For the text-containing cell, return its midpoint in [x, y] coordinate format. 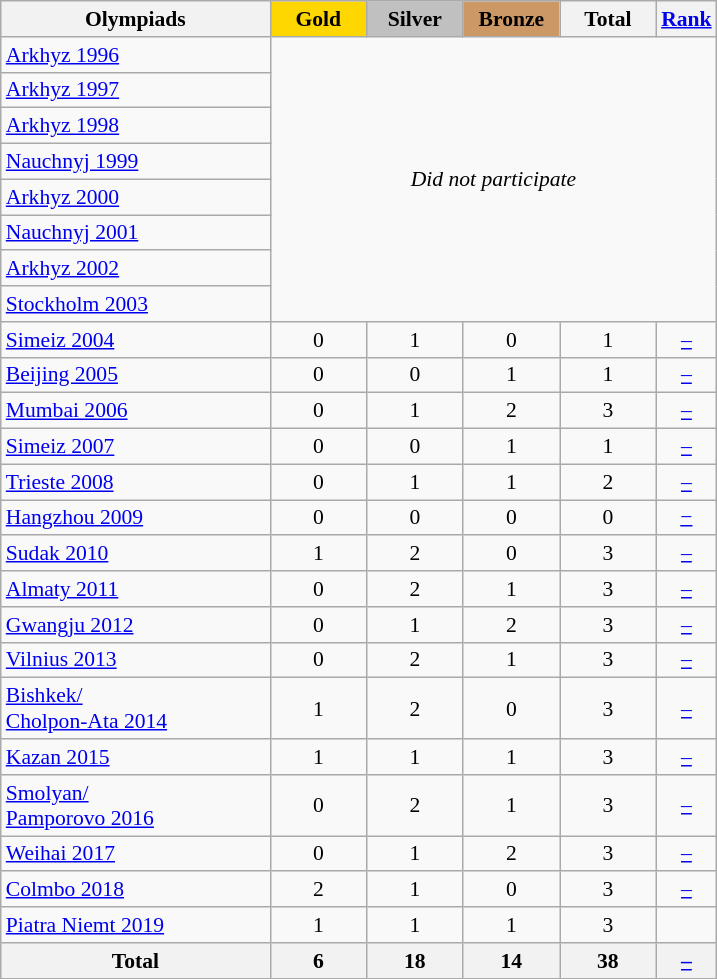
Gold [318, 19]
Nauchnyj 1999 [136, 162]
Bronze [512, 19]
Almaty 2011 [136, 589]
Mumbai 2006 [136, 411]
Arkhyz 1996 [136, 55]
Hangzhou 2009 [136, 518]
Nauchnyj 2001 [136, 233]
Rank [686, 19]
Simeiz 2004 [136, 340]
Arkhyz 2000 [136, 197]
Arkhyz 1997 [136, 90]
Smolyan/Pamporovo 2016 [136, 806]
Colmbo 2018 [136, 890]
Did not participate [494, 180]
Arkhyz 2002 [136, 269]
38 [608, 961]
Gwangju 2012 [136, 625]
Vilnius 2013 [136, 660]
Silver [416, 19]
18 [416, 961]
− [686, 518]
Olympiads [136, 19]
Trieste 2008 [136, 482]
14 [512, 961]
6 [318, 961]
Beijing 2005 [136, 375]
Piatra Niemt 2019 [136, 925]
Arkhyz 1998 [136, 126]
Bishkek/Cholpon-Ata 2014 [136, 708]
Simeiz 2007 [136, 447]
Sudak 2010 [136, 554]
Weihai 2017 [136, 854]
Kazan 2015 [136, 757]
Stockholm 2003 [136, 304]
